Locate the cell with the specified text and output its (X, Y) center coordinate. 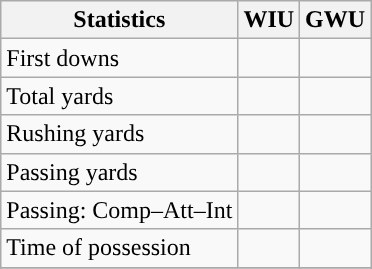
Passing yards (120, 172)
GWU (336, 20)
First downs (120, 58)
Statistics (120, 20)
Rushing yards (120, 134)
Total yards (120, 96)
Time of possession (120, 248)
Passing: Comp–Att–Int (120, 210)
WIU (269, 20)
